Detect which cell encompasses the target text, then output its (x, y) center coordinate. 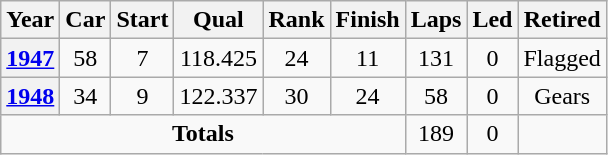
11 (368, 58)
Car (86, 20)
1948 (30, 96)
Finish (368, 20)
Flagged (562, 58)
131 (436, 58)
Start (142, 20)
1947 (30, 58)
9 (142, 96)
Qual (218, 20)
Laps (436, 20)
Totals (203, 134)
30 (296, 96)
118.425 (218, 58)
Gears (562, 96)
Year (30, 20)
189 (436, 134)
34 (86, 96)
7 (142, 58)
Retired (562, 20)
Led (492, 20)
122.337 (218, 96)
Rank (296, 20)
